For the text-containing cell, return its midpoint in [X, Y] coordinate format. 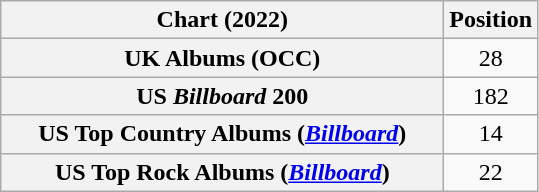
14 [491, 134]
Position [491, 20]
US Top Rock Albums (Billboard) [222, 172]
UK Albums (OCC) [222, 58]
Chart (2022) [222, 20]
22 [491, 172]
28 [491, 58]
US Top Country Albums (Billboard) [222, 134]
182 [491, 96]
US Billboard 200 [222, 96]
